Capture the cell that displays the provided text and extract its (x, y) central coordinate. 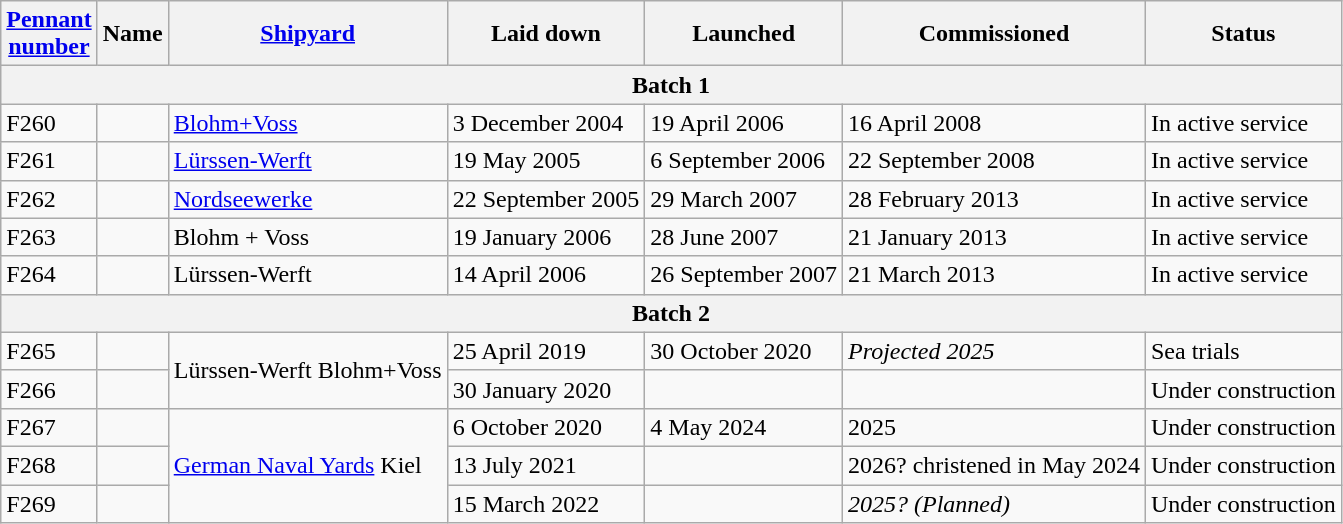
2025? (Planned) (994, 503)
F265 (49, 351)
Batch 2 (671, 313)
F261 (49, 161)
F267 (49, 427)
F266 (49, 389)
Nordseewerke (308, 199)
F264 (49, 275)
14 April 2006 (546, 275)
15 March 2022 (546, 503)
Laid down (546, 34)
F263 (49, 237)
F268 (49, 465)
6 September 2006 (744, 161)
22 September 2008 (994, 161)
16 April 2008 (994, 123)
19 January 2006 (546, 237)
F262 (49, 199)
21 January 2013 (994, 237)
Batch 1 (671, 85)
4 May 2024 (744, 427)
Sea trials (1243, 351)
Commissioned (994, 34)
F269 (49, 503)
30 October 2020 (744, 351)
2026? christened in May 2024 (994, 465)
Launched (744, 34)
3 December 2004 (546, 123)
25 April 2019 (546, 351)
19 May 2005 (546, 161)
22 September 2005 (546, 199)
13 July 2021 (546, 465)
29 March 2007 (744, 199)
German Naval Yards Kiel (308, 465)
6 October 2020 (546, 427)
Blohm + Voss (308, 237)
30 January 2020 (546, 389)
26 September 2007 (744, 275)
21 March 2013 (994, 275)
Name (132, 34)
Projected 2025 (994, 351)
Status (1243, 34)
Blohm+Voss (308, 123)
28 February 2013 (994, 199)
Pennantnumber (49, 34)
Shipyard (308, 34)
F260 (49, 123)
Lürssen-Werft Blohm+Voss (308, 370)
19 April 2006 (744, 123)
28 June 2007 (744, 237)
2025 (994, 427)
